Scan for the cell matching the given text and deliver its (x, y) coordinate at center. 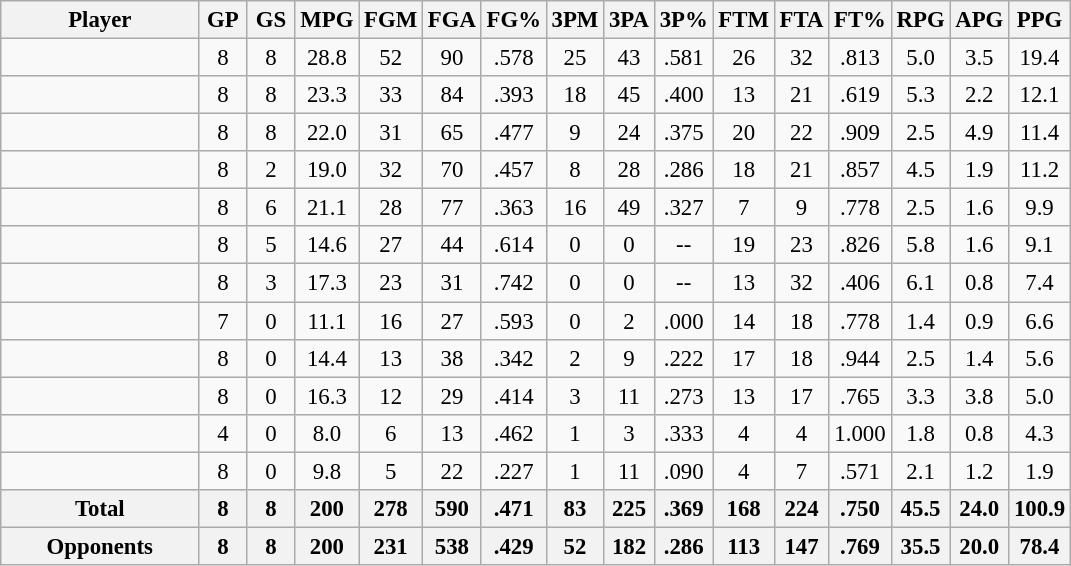
16.3 (327, 396)
FGM (391, 20)
.571 (860, 471)
11.4 (1040, 133)
GP (223, 20)
3PM (574, 20)
.750 (860, 509)
FGA (452, 20)
.000 (684, 321)
4.3 (1040, 433)
.742 (514, 283)
168 (744, 509)
1.8 (920, 433)
23.3 (327, 95)
45 (630, 95)
538 (452, 546)
6.1 (920, 283)
.333 (684, 433)
11.2 (1040, 170)
78.4 (1040, 546)
21.1 (327, 208)
.593 (514, 321)
2.1 (920, 471)
24 (630, 133)
5.6 (1040, 358)
147 (801, 546)
33 (391, 95)
.090 (684, 471)
.909 (860, 133)
9.9 (1040, 208)
.327 (684, 208)
182 (630, 546)
.457 (514, 170)
2.2 (980, 95)
.614 (514, 245)
5.8 (920, 245)
.369 (684, 509)
.429 (514, 546)
84 (452, 95)
PPG (1040, 20)
19.4 (1040, 58)
26 (744, 58)
.765 (860, 396)
3PA (630, 20)
FG% (514, 20)
FTM (744, 20)
Total (100, 509)
17.3 (327, 283)
278 (391, 509)
.227 (514, 471)
.857 (860, 170)
43 (630, 58)
44 (452, 245)
3.3 (920, 396)
9.8 (327, 471)
.578 (514, 58)
.222 (684, 358)
29 (452, 396)
590 (452, 509)
.462 (514, 433)
.619 (860, 95)
.477 (514, 133)
90 (452, 58)
12 (391, 396)
.273 (684, 396)
1.2 (980, 471)
.400 (684, 95)
.375 (684, 133)
20.0 (980, 546)
.342 (514, 358)
.363 (514, 208)
45.5 (920, 509)
Player (100, 20)
25 (574, 58)
19.0 (327, 170)
19 (744, 245)
9.1 (1040, 245)
14 (744, 321)
.769 (860, 546)
11.1 (327, 321)
38 (452, 358)
MPG (327, 20)
RPG (920, 20)
FT% (860, 20)
Opponents (100, 546)
.581 (684, 58)
22.0 (327, 133)
.813 (860, 58)
APG (980, 20)
77 (452, 208)
113 (744, 546)
65 (452, 133)
0.9 (980, 321)
5.3 (920, 95)
225 (630, 509)
3.5 (980, 58)
24.0 (980, 509)
14.4 (327, 358)
.471 (514, 509)
100.9 (1040, 509)
70 (452, 170)
.393 (514, 95)
3.8 (980, 396)
8.0 (327, 433)
4.5 (920, 170)
224 (801, 509)
35.5 (920, 546)
3P% (684, 20)
83 (574, 509)
49 (630, 208)
.944 (860, 358)
20 (744, 133)
28.8 (327, 58)
.826 (860, 245)
FTA (801, 20)
6.6 (1040, 321)
GS (271, 20)
12.1 (1040, 95)
.414 (514, 396)
.406 (860, 283)
14.6 (327, 245)
7.4 (1040, 283)
1.000 (860, 433)
231 (391, 546)
4.9 (980, 133)
